Provide the (x, y) coordinate of the cell's center where the given text is located.  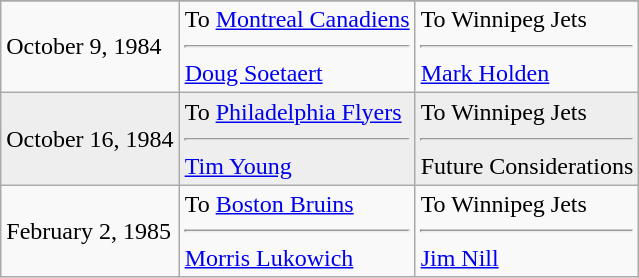
To Philadelphia FlyersTim Young (297, 139)
To Winnipeg JetsMark Holden (527, 47)
To Boston BruinsMorris Lukowich (297, 231)
To Montreal CanadiensDoug Soetaert (297, 47)
October 9, 1984 (90, 47)
February 2, 1985 (90, 231)
To Winnipeg JetsJim Nill (527, 231)
To Winnipeg JetsFuture Considerations (527, 139)
October 16, 1984 (90, 139)
